Find where the given text appears and provide that cell's center as (x, y) coordinate. 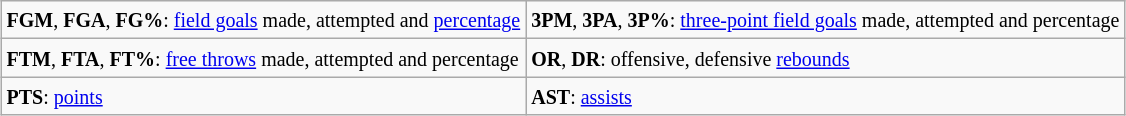
AST: assists (826, 96)
FTM, FTA, FT%: free throws made, attempted and percentage (264, 58)
PTS: points (264, 96)
FGM, FGA, FG%: field goals made, attempted and percentage (264, 20)
OR, DR: offensive, defensive rebounds (826, 58)
3PM, 3PA, 3P%: three-point field goals made, attempted and percentage (826, 20)
